Identify which cell holds the provided text, then report its (x, y) central coordinate. 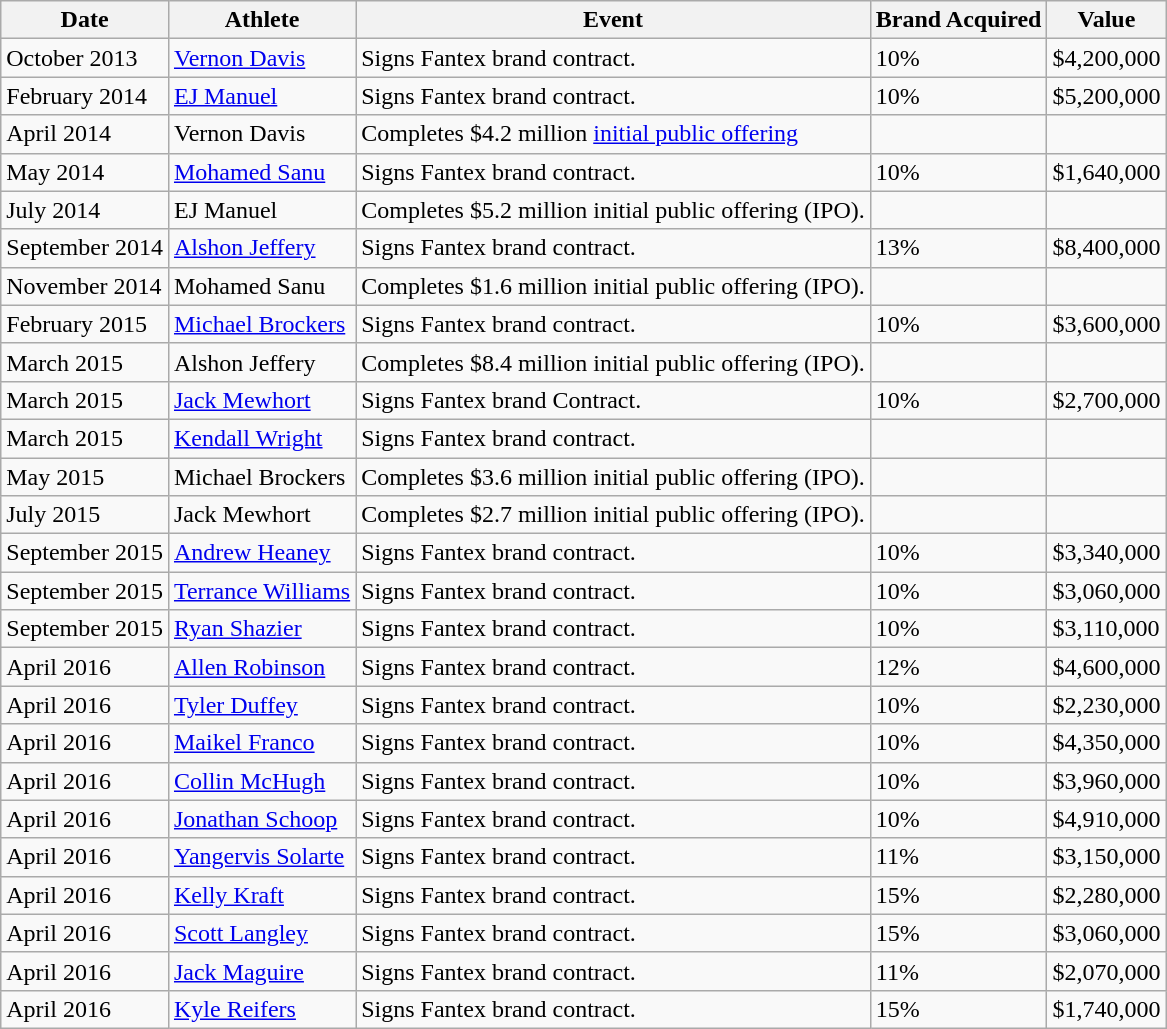
$1,740,000 (1106, 1009)
April 2014 (85, 134)
September 2014 (85, 248)
$1,640,000 (1106, 172)
May 2015 (85, 477)
July 2014 (85, 210)
Athlete (262, 20)
Value (1106, 20)
$2,700,000 (1106, 400)
$3,150,000 (1106, 857)
Kyle Reifers (262, 1009)
$3,110,000 (1106, 629)
November 2014 (85, 286)
Yangervis Solarte (262, 857)
Completes $3.6 million initial public offering (IPO). (614, 477)
Date (85, 20)
Maikel Franco (262, 743)
13% (958, 248)
February 2014 (85, 96)
February 2015 (85, 324)
Completes $8.4 million initial public offering (IPO). (614, 362)
Kelly Kraft (262, 895)
$3,600,000 (1106, 324)
Completes $5.2 million initial public offering (IPO). (614, 210)
Tyler Duffey (262, 705)
Andrew Heaney (262, 553)
October 2013 (85, 58)
$2,070,000 (1106, 971)
$5,200,000 (1106, 96)
Completes $4.2 million initial public offering (614, 134)
Completes $1.6 million initial public offering (IPO). (614, 286)
$3,960,000 (1106, 781)
Ryan Shazier (262, 629)
Collin McHugh (262, 781)
Allen Robinson (262, 667)
$4,350,000 (1106, 743)
$3,340,000 (1106, 553)
Jack Maguire (262, 971)
July 2015 (85, 515)
Jonathan Schoop (262, 819)
$4,200,000 (1106, 58)
Signs Fantex brand Contract. (614, 400)
May 2014 (85, 172)
12% (958, 667)
Event (614, 20)
$4,910,000 (1106, 819)
$4,600,000 (1106, 667)
Terrance Williams (262, 591)
$2,280,000 (1106, 895)
Kendall Wright (262, 438)
Completes $2.7 million initial public offering (IPO). (614, 515)
Brand Acquired (958, 20)
Scott Langley (262, 933)
$2,230,000 (1106, 705)
$8,400,000 (1106, 248)
